Pinpoint the cell where the given text exists, returning its (X, Y) midpoint coordinate. 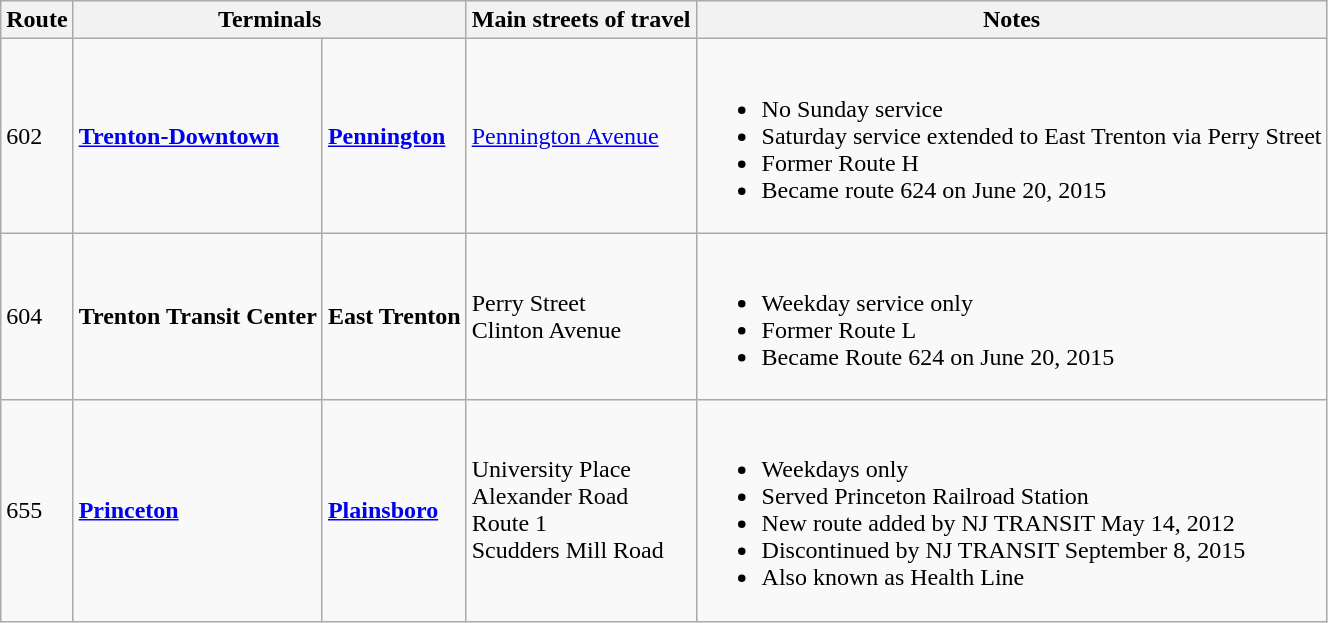
602 (37, 136)
Perry StreetClinton Avenue (581, 316)
Trenton-Downtown (198, 136)
Route (37, 20)
Main streets of travel (581, 20)
University PlaceAlexander RoadRoute 1Scudders Mill Road (581, 510)
Trenton Transit Center (198, 316)
Princeton (198, 510)
East Trenton (394, 316)
Pennington (394, 136)
No Sunday serviceSaturday service extended to East Trenton via Perry StreetFormer Route HBecame route 624 on June 20, 2015 (1012, 136)
Terminals (270, 20)
Plainsboro (394, 510)
Notes (1012, 20)
604 (37, 316)
Weekday service onlyFormer Route LBecame Route 624 on June 20, 2015 (1012, 316)
Pennington Avenue (581, 136)
655 (37, 510)
